Scan for the cell matching the given text and deliver its [X, Y] coordinate at center. 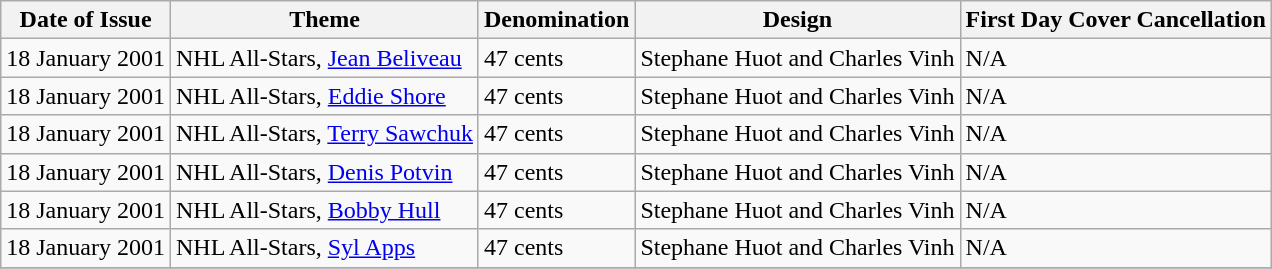
Denomination [556, 20]
NHL All-Stars, Terry Sawchuk [324, 134]
NHL All-Stars, Bobby Hull [324, 210]
NHL All-Stars, Jean Beliveau [324, 58]
Date of Issue [86, 20]
NHL All-Stars, Syl Apps [324, 248]
Design [798, 20]
NHL All-Stars, Denis Potvin [324, 172]
First Day Cover Cancellation [1116, 20]
Theme [324, 20]
NHL All-Stars, Eddie Shore [324, 96]
